From the cell containing the given text, extract its center point as [x, y] coordinate. 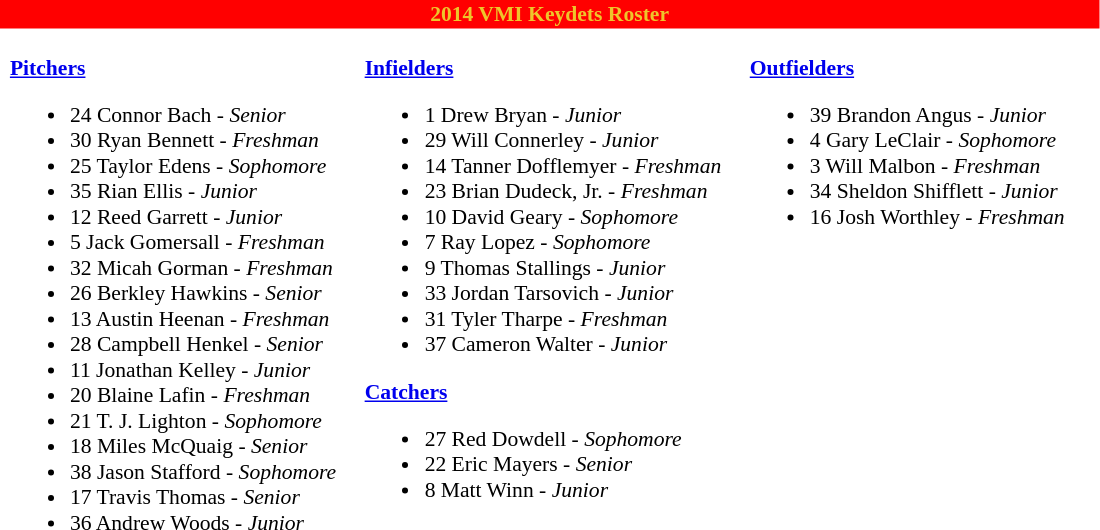
2014 VMI Keydets Roster [550, 14]
